Find where the given text appears and provide that cell's center as (X, Y) coordinate. 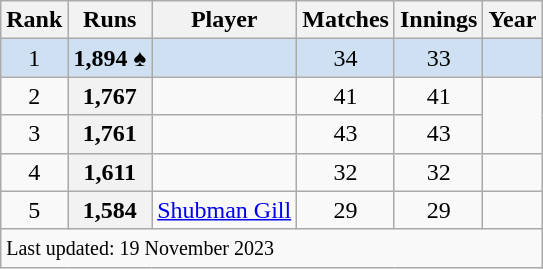
1,584 (110, 210)
2 (34, 96)
1,767 (110, 96)
Runs (110, 20)
3 (34, 134)
1,761 (110, 134)
1,611 (110, 172)
Player (224, 20)
Matches (346, 20)
Shubman Gill (224, 210)
1,894 ♠ (110, 58)
Year (512, 20)
Last updated: 19 November 2023 (272, 248)
5 (34, 210)
Innings (438, 20)
34 (346, 58)
1 (34, 58)
4 (34, 172)
33 (438, 58)
Rank (34, 20)
